Locate the cell with the specified text and output its [X, Y] center coordinate. 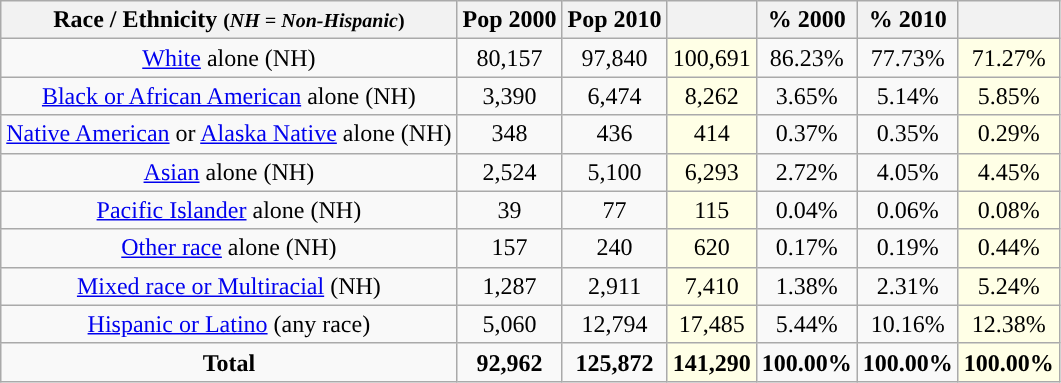
4.05% [908, 172]
5.85% [1008, 96]
348 [510, 134]
10.16% [908, 324]
0.08% [1008, 210]
Black or African American alone (NH) [229, 96]
Race / Ethnicity (NH = Non-Hispanic) [229, 20]
97,840 [614, 58]
Pacific Islander alone (NH) [229, 210]
0.29% [1008, 134]
0.17% [806, 248]
5.44% [806, 324]
157 [510, 248]
125,872 [614, 362]
2,911 [614, 286]
Native American or Alaska Native alone (NH) [229, 134]
3.65% [806, 96]
115 [712, 210]
12.38% [1008, 324]
436 [614, 134]
80,157 [510, 58]
240 [614, 248]
Other race alone (NH) [229, 248]
1.38% [806, 286]
Asian alone (NH) [229, 172]
39 [510, 210]
100,691 [712, 58]
8,262 [712, 96]
77.73% [908, 58]
86.23% [806, 58]
2.72% [806, 172]
7,410 [712, 286]
414 [712, 134]
2,524 [510, 172]
71.27% [1008, 58]
5,100 [614, 172]
6,293 [712, 172]
0.44% [1008, 248]
Total [229, 362]
Mixed race or Multiracial (NH) [229, 286]
12,794 [614, 324]
2.31% [908, 286]
3,390 [510, 96]
141,290 [712, 362]
92,962 [510, 362]
6,474 [614, 96]
0.19% [908, 248]
Pop 2010 [614, 20]
4.45% [1008, 172]
0.06% [908, 210]
% 2010 [908, 20]
5.14% [908, 96]
0.04% [806, 210]
White alone (NH) [229, 58]
5.24% [1008, 286]
% 2000 [806, 20]
5,060 [510, 324]
620 [712, 248]
Hispanic or Latino (any race) [229, 324]
0.35% [908, 134]
0.37% [806, 134]
77 [614, 210]
Pop 2000 [510, 20]
17,485 [712, 324]
1,287 [510, 286]
